Pinpoint the cell where the given text exists, returning its [x, y] midpoint coordinate. 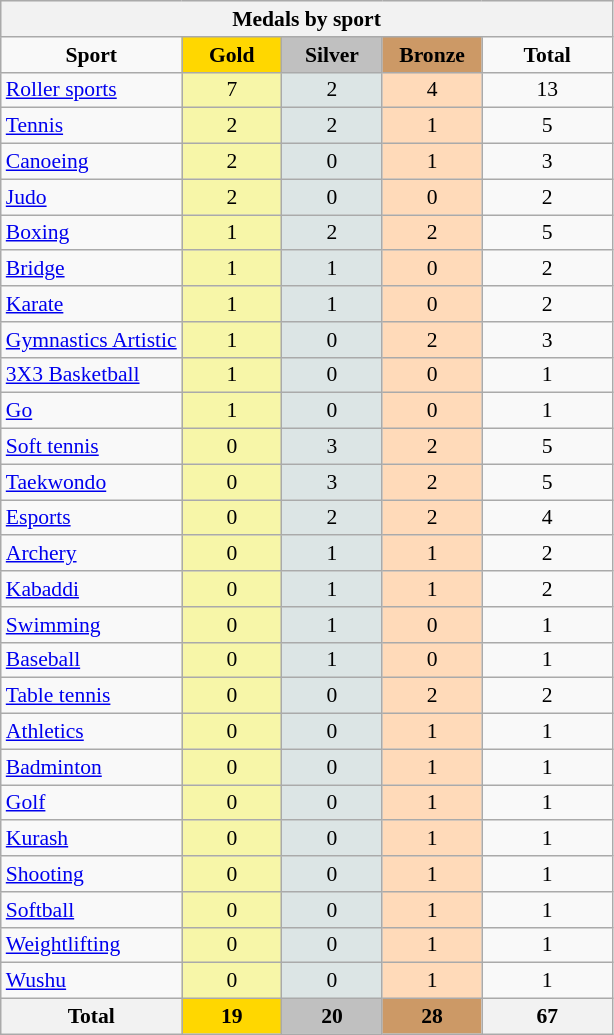
Table tennis [92, 696]
Swimming [92, 625]
28 [432, 1017]
Esports [92, 518]
Sport [92, 55]
Archery [92, 554]
Boxing [92, 233]
Wushu [92, 981]
Weightlifting [92, 945]
Karate [92, 304]
Canoeing [92, 162]
Silver [332, 55]
Badminton [92, 767]
7 [232, 90]
67 [547, 1017]
20 [332, 1017]
Taekwondo [92, 482]
3X3 Basketball [92, 375]
Baseball [92, 660]
Shooting [92, 874]
Roller sports [92, 90]
Athletics [92, 732]
Gymnastics Artistic [92, 340]
19 [232, 1017]
Kurash [92, 839]
Golf [92, 803]
Soft tennis [92, 447]
Go [92, 411]
Softball [92, 910]
13 [547, 90]
Medals by sport [307, 19]
Kabaddi [92, 589]
Bridge [92, 269]
Judo [92, 197]
Bronze [432, 55]
Tennis [92, 126]
Gold [232, 55]
